For the text-containing cell, return its midpoint in (X, Y) coordinate format. 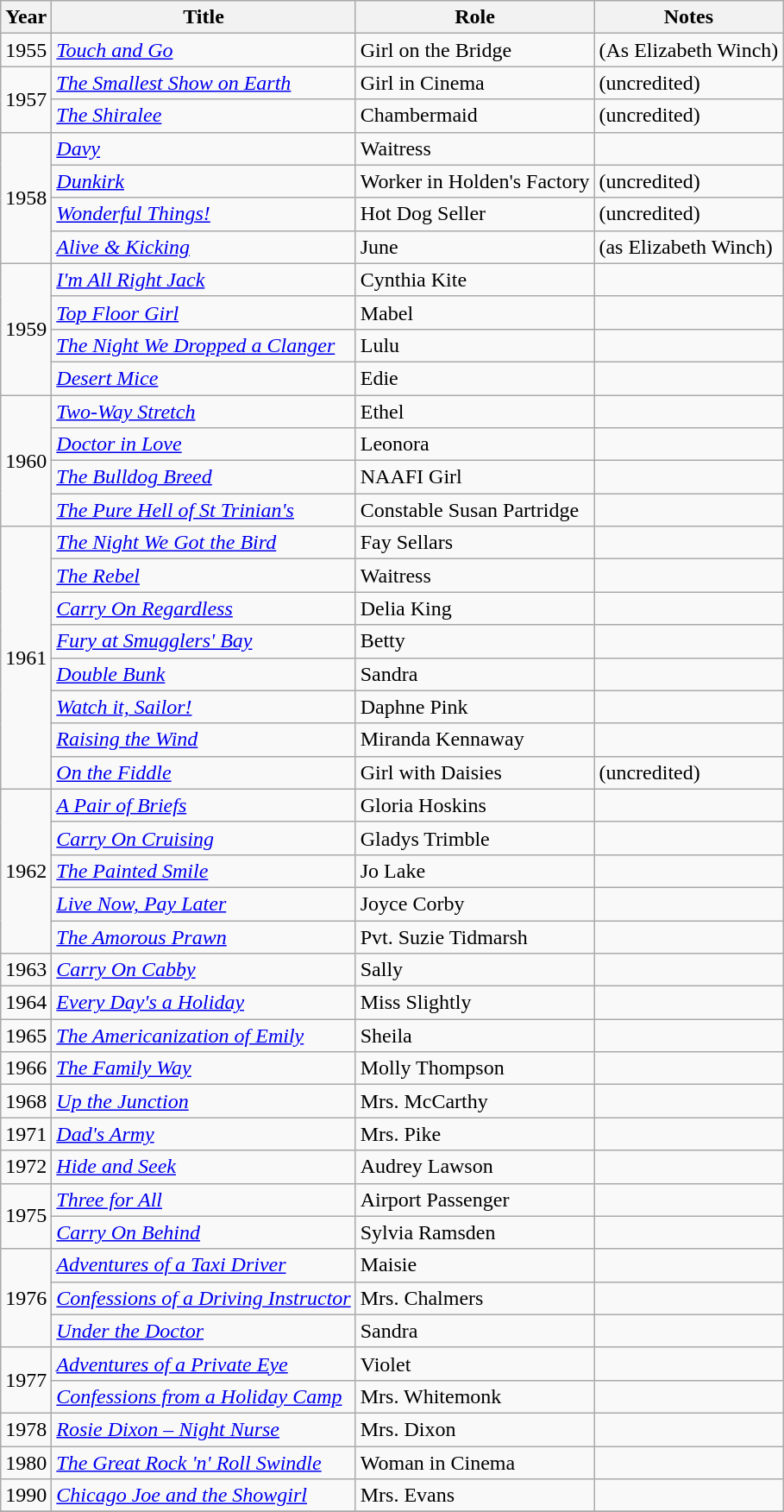
Lulu (474, 345)
Joyce Corby (474, 904)
NAAFI Girl (474, 477)
The Night We Dropped a Clanger (204, 345)
Hot Dog Seller (474, 214)
1975 (26, 1216)
1971 (26, 1134)
The Smallest Show on Earth (204, 83)
The Shiralee (204, 116)
1958 (26, 198)
The Night We Got the Bird (204, 543)
Raising the Wind (204, 740)
1977 (26, 1380)
Carry On Behind (204, 1232)
Up the Junction (204, 1101)
1959 (26, 329)
Dad's Army (204, 1134)
Jo Lake (474, 871)
Girl with Daisies (474, 772)
Chicago Joe and the Showgirl (204, 1496)
1960 (26, 461)
Cynthia Kite (474, 280)
Adventures of a Private Eye (204, 1364)
Sally (474, 970)
Fay Sellars (474, 543)
The Rebel (204, 576)
(as Elizabeth Winch) (688, 247)
Double Bunk (204, 674)
Confessions from a Holiday Camp (204, 1396)
On the Fiddle (204, 772)
1962 (26, 871)
Pvt. Suzie Tidmarsh (474, 936)
Top Floor Girl (204, 312)
Girl in Cinema (474, 83)
Molly Thompson (474, 1068)
Carry On Cabby (204, 970)
1990 (26, 1496)
Notes (688, 17)
Role (474, 17)
Mrs. McCarthy (474, 1101)
Mrs. Dixon (474, 1429)
Doctor in Love (204, 444)
Mrs. Chalmers (474, 1298)
The Pure Hell of St Trinian's (204, 510)
Carry On Cruising (204, 838)
The Bulldog Breed (204, 477)
Title (204, 17)
Mrs. Whitemonk (474, 1396)
1976 (26, 1298)
Gladys Trimble (474, 838)
1980 (26, 1463)
Chambermaid (474, 116)
Fury at Smugglers' Bay (204, 641)
A Pair of Briefs (204, 805)
Wonderful Things! (204, 214)
Year (26, 17)
Hide and Seek (204, 1167)
Daphne Pink (474, 707)
Constable Susan Partridge (474, 510)
1961 (26, 658)
Confessions of a Driving Instructor (204, 1298)
Betty (474, 641)
The Amorous Prawn (204, 936)
Three for All (204, 1200)
Girl on the Bridge (474, 50)
Woman in Cinema (474, 1463)
Ethel (474, 412)
1968 (26, 1101)
Audrey Lawson (474, 1167)
The Americanization of Emily (204, 1036)
1964 (26, 1003)
Edie (474, 378)
Mrs. Pike (474, 1134)
Davy (204, 148)
Rosie Dixon – Night Nurse (204, 1429)
June (474, 247)
Sylvia Ramsden (474, 1232)
Under the Doctor (204, 1331)
Carry On Regardless (204, 608)
Gloria Hoskins (474, 805)
Maisie (474, 1265)
Adventures of a Taxi Driver (204, 1265)
1966 (26, 1068)
Miss Slightly (474, 1003)
1965 (26, 1036)
I'm All Right Jack (204, 280)
1955 (26, 50)
Two-Way Stretch (204, 412)
1963 (26, 970)
1957 (26, 99)
Mabel (474, 312)
The Great Rock 'n' Roll Swindle (204, 1463)
Leonora (474, 444)
Touch and Go (204, 50)
Airport Passenger (474, 1200)
Dunkirk (204, 181)
Violet (474, 1364)
The Family Way (204, 1068)
Desert Mice (204, 378)
Miranda Kennaway (474, 740)
1972 (26, 1167)
Worker in Holden's Factory (474, 181)
Sheila (474, 1036)
Live Now, Pay Later (204, 904)
(As Elizabeth Winch) (688, 50)
Every Day's a Holiday (204, 1003)
Delia King (474, 608)
Watch it, Sailor! (204, 707)
Mrs. Evans (474, 1496)
1978 (26, 1429)
Alive & Kicking (204, 247)
The Painted Smile (204, 871)
